Identify which cell holds the provided text, then report its [x, y] central coordinate. 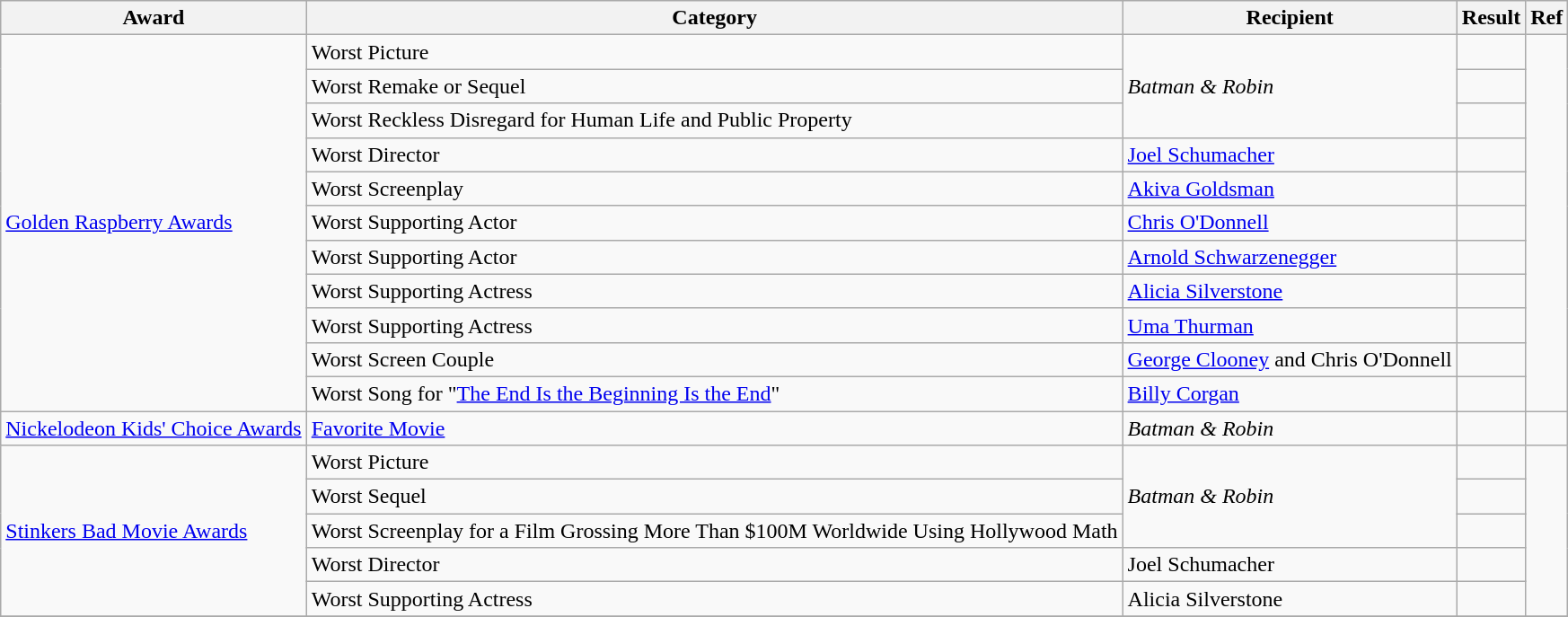
Worst Song for "The End Is the Beginning Is the End" [715, 393]
Golden Raspberry Awards [154, 223]
Chris O'Donnell [1290, 223]
Arnold Schwarzenegger [1290, 257]
Recipient [1290, 18]
Uma Thurman [1290, 325]
Worst Reckless Disregard for Human Life and Public Property [715, 120]
Category [715, 18]
George Clooney and Chris O'Donnell [1290, 359]
Worst Screenplay [715, 189]
Worst Sequel [715, 497]
Worst Remake or Sequel [715, 86]
Nickelodeon Kids' Choice Awards [154, 428]
Worst Screenplay for a Film Grossing More Than $100M Worldwide Using Hollywood Math [715, 531]
Billy Corgan [1290, 393]
Award [154, 18]
Akiva Goldsman [1290, 189]
Ref [1546, 18]
Stinkers Bad Movie Awards [154, 531]
Favorite Movie [715, 428]
Worst Screen Couple [715, 359]
Result [1491, 18]
